Provide the (X, Y) coordinate of the cell's center where the given text is located.  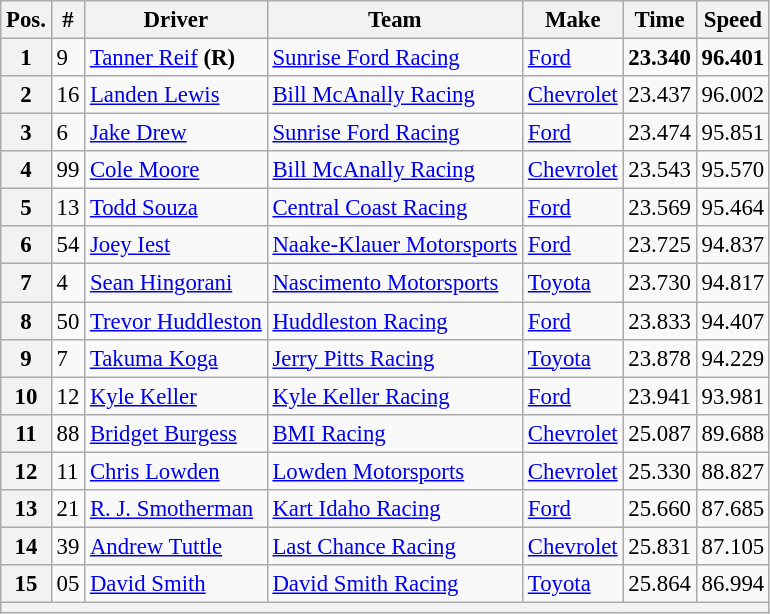
87.105 (732, 546)
15 (26, 584)
23.340 (660, 58)
99 (68, 170)
16 (68, 95)
Driver (176, 20)
94.817 (732, 283)
Andrew Tuttle (176, 546)
95.570 (732, 170)
Landen Lewis (176, 95)
Jake Drew (176, 133)
25.660 (660, 509)
Team (394, 20)
23.569 (660, 208)
Chris Lowden (176, 471)
Pos. (26, 20)
David Smith (176, 584)
Last Chance Racing (394, 546)
Make (573, 20)
Lowden Motorsports (394, 471)
05 (68, 584)
96.002 (732, 95)
Cole Moore (176, 170)
95.464 (732, 208)
Todd Souza (176, 208)
25.330 (660, 471)
23.474 (660, 133)
Kart Idaho Racing (394, 509)
94.837 (732, 245)
Time (660, 20)
# (68, 20)
Trevor Huddleston (176, 321)
23.543 (660, 170)
87.685 (732, 509)
3 (26, 133)
86.994 (732, 584)
21 (68, 509)
25.864 (660, 584)
88 (68, 433)
14 (26, 546)
23.437 (660, 95)
Kyle Keller (176, 396)
5 (26, 208)
88.827 (732, 471)
Sean Hingorani (176, 283)
10 (26, 396)
Bridget Burgess (176, 433)
1 (26, 58)
Tanner Reif (R) (176, 58)
Naake-Klauer Motorsports (394, 245)
2 (26, 95)
Takuma Koga (176, 358)
Joey Iest (176, 245)
R. J. Smotherman (176, 509)
89.688 (732, 433)
Nascimento Motorsports (394, 283)
96.401 (732, 58)
23.833 (660, 321)
Huddleston Racing (394, 321)
23.878 (660, 358)
93.981 (732, 396)
Jerry Pitts Racing (394, 358)
Kyle Keller Racing (394, 396)
23.941 (660, 396)
50 (68, 321)
8 (26, 321)
39 (68, 546)
94.229 (732, 358)
Central Coast Racing (394, 208)
23.725 (660, 245)
David Smith Racing (394, 584)
94.407 (732, 321)
25.831 (660, 546)
95.851 (732, 133)
23.730 (660, 283)
25.087 (660, 433)
BMI Racing (394, 433)
54 (68, 245)
Speed (732, 20)
